Provide the (X, Y) coordinate of the cell's center where the given text is located.  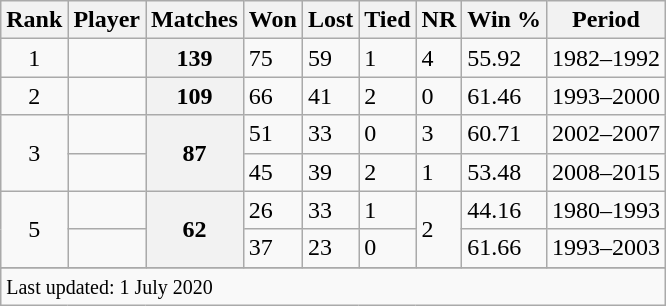
Lost (330, 20)
41 (330, 96)
45 (272, 172)
139 (195, 58)
55.92 (504, 58)
53.48 (504, 172)
87 (195, 153)
Last updated: 1 July 2020 (334, 286)
Matches (195, 20)
109 (195, 96)
Win % (504, 20)
61.66 (504, 248)
NR (439, 20)
2002–2007 (606, 134)
Rank (34, 20)
4 (439, 58)
23 (330, 248)
5 (34, 229)
39 (330, 172)
Period (606, 20)
61.46 (504, 96)
Player (107, 20)
Won (272, 20)
Tied (388, 20)
62 (195, 229)
37 (272, 248)
60.71 (504, 134)
1993–2003 (606, 248)
59 (330, 58)
2008–2015 (606, 172)
66 (272, 96)
51 (272, 134)
1982–1992 (606, 58)
1993–2000 (606, 96)
75 (272, 58)
1980–1993 (606, 210)
26 (272, 210)
44.16 (504, 210)
